Locate the cell with the specified text and output its [X, Y] center coordinate. 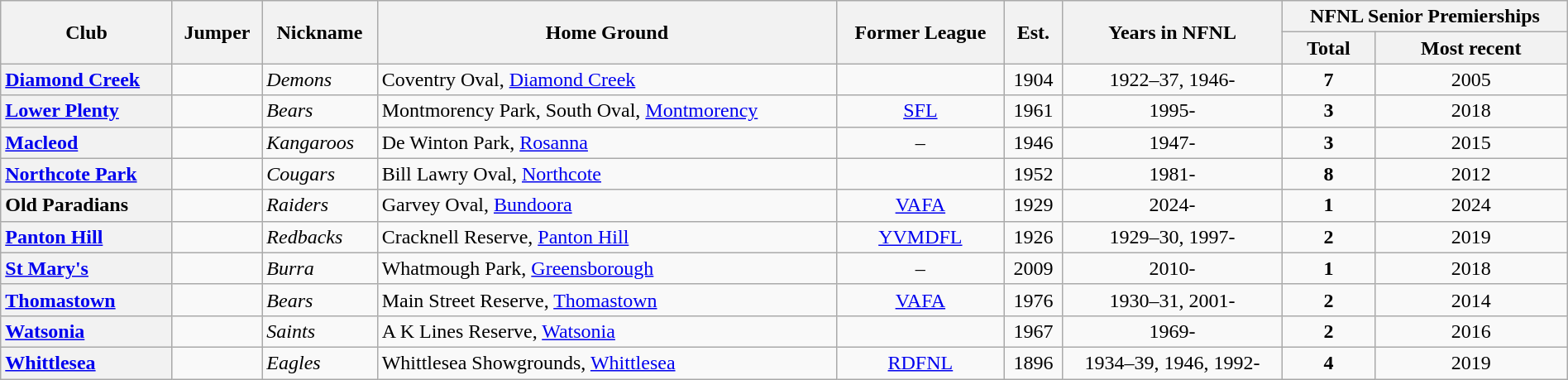
1981- [1173, 174]
Cracknell Reserve, Panton Hill [607, 237]
Macleod [86, 142]
1896 [1033, 363]
1969- [1173, 331]
7 [1329, 79]
1930–31, 2001- [1173, 300]
2009 [1033, 268]
Northcote Park [86, 174]
Watsonia [86, 331]
2015 [1470, 142]
Club [86, 32]
2012 [1470, 174]
Main Street Reserve, Thomastown [607, 300]
Diamond Creek [86, 79]
SFL [921, 111]
Garvey Oval, Bundoora [607, 205]
1929–30, 1997- [1173, 237]
2005 [1470, 79]
Coventry Oval, Diamond Creek [607, 79]
Old Paradians [86, 205]
Demons [319, 79]
1952 [1033, 174]
Burra [319, 268]
Lower Plenty [86, 111]
Former League [921, 32]
1995- [1173, 111]
2010- [1173, 268]
1934–39, 1946, 1992- [1173, 363]
Raiders [319, 205]
Kangaroos [319, 142]
4 [1329, 363]
Thomastown [86, 300]
1946 [1033, 142]
2024 [1470, 205]
Redbacks [319, 237]
Nickname [319, 32]
Years in NFNL [1173, 32]
Whatmough Park, Greensborough [607, 268]
1967 [1033, 331]
YVMDFL [921, 237]
Bill Lawry Oval, Northcote [607, 174]
2024- [1173, 205]
Saints [319, 331]
RDFNL [921, 363]
Home Ground [607, 32]
Jumper [217, 32]
1947- [1173, 142]
A K Lines Reserve, Watsonia [607, 331]
2014 [1470, 300]
1926 [1033, 237]
De Winton Park, Rosanna [607, 142]
1922–37, 1946- [1173, 79]
1904 [1033, 79]
Montmorency Park, South Oval, Montmorency [607, 111]
2016 [1470, 331]
NFNL Senior Premierships [1426, 17]
8 [1329, 174]
Eagles [319, 363]
Whittlesea [86, 363]
St Mary's [86, 268]
Whittlesea Showgrounds, Whittlesea [607, 363]
Est. [1033, 32]
Panton Hill [86, 237]
1929 [1033, 205]
Total [1329, 48]
1976 [1033, 300]
Most recent [1470, 48]
Cougars [319, 174]
1961 [1033, 111]
